Search for the cell housing the specified text and yield its [X, Y] center coordinate. 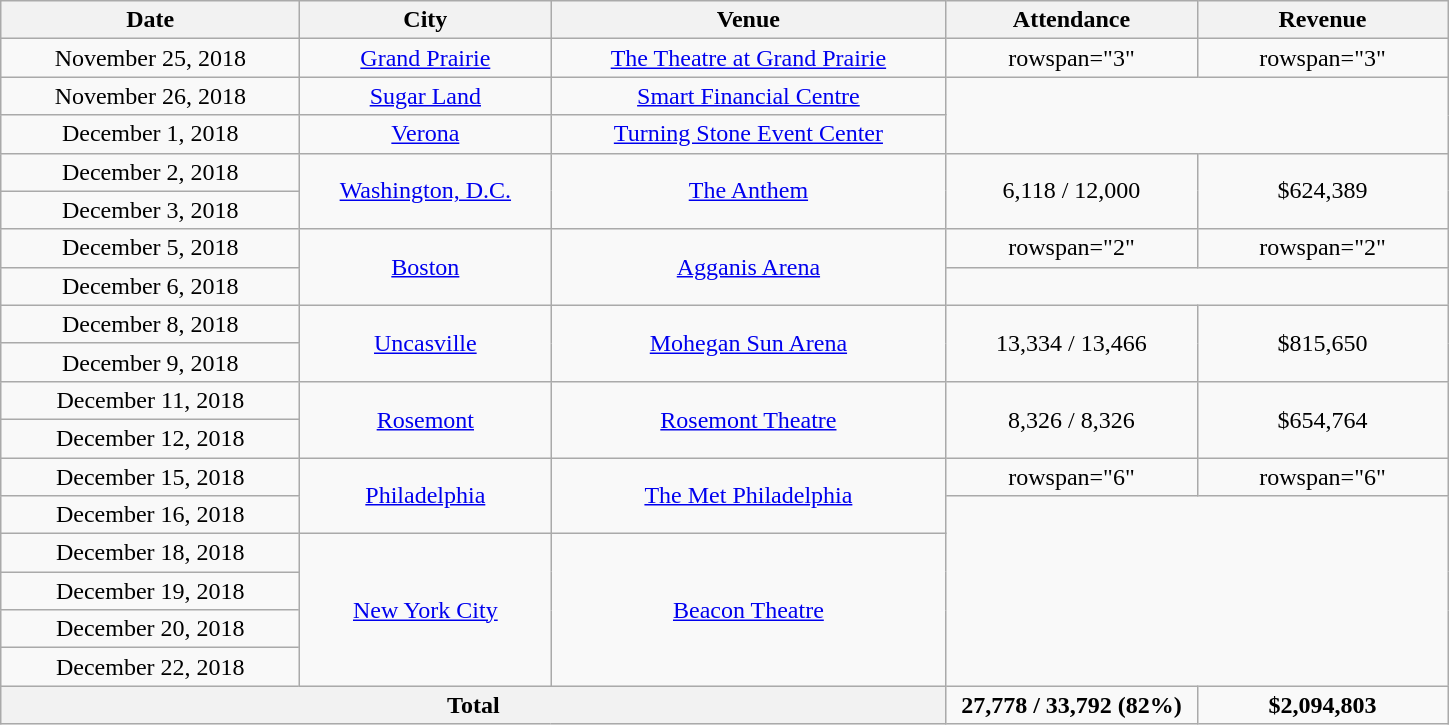
Sugar Land [426, 96]
City [426, 20]
The Anthem [748, 191]
Agganis Arena [748, 267]
December 9, 2018 [150, 362]
Verona [426, 134]
December 22, 2018 [150, 667]
6,118 / 12,000 [1072, 191]
December 3, 2018 [150, 210]
November 25, 2018 [150, 58]
Washington, D.C. [426, 191]
December 16, 2018 [150, 515]
December 2, 2018 [150, 172]
Date [150, 20]
$624,389 [1322, 191]
Smart Financial Centre [748, 96]
December 15, 2018 [150, 477]
November 26, 2018 [150, 96]
Rosemont Theatre [748, 419]
December 12, 2018 [150, 438]
December 5, 2018 [150, 248]
December 1, 2018 [150, 134]
The Met Philadelphia [748, 496]
December 19, 2018 [150, 591]
Mohegan Sun Arena [748, 343]
Attendance [1072, 20]
8,326 / 8,326 [1072, 419]
Venue [748, 20]
13,334 / 13,466 [1072, 343]
December 8, 2018 [150, 324]
Rosemont [426, 419]
December 18, 2018 [150, 553]
New York City [426, 610]
Turning Stone Event Center [748, 134]
December 20, 2018 [150, 629]
27,778 / 33,792 (82%) [1072, 705]
Boston [426, 267]
$654,764 [1322, 419]
Uncasville [426, 343]
December 6, 2018 [150, 286]
Philadelphia [426, 496]
Beacon Theatre [748, 610]
$2,094,803 [1322, 705]
December 11, 2018 [150, 400]
The Theatre at Grand Prairie [748, 58]
Revenue [1322, 20]
Total [474, 705]
Grand Prairie [426, 58]
$815,650 [1322, 343]
